Output the [x, y] coordinate of the center of the cell containing the given text.  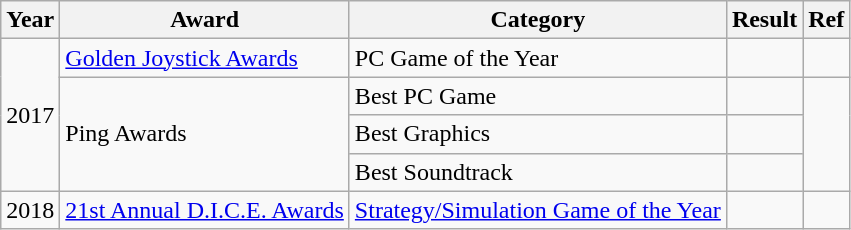
Category [538, 20]
Golden Joystick Awards [205, 58]
Year [30, 20]
21st Annual D.I.C.E. Awards [205, 210]
Ref [826, 20]
Best Soundtrack [538, 172]
Best Graphics [538, 134]
Result [764, 20]
Best PC Game [538, 96]
2017 [30, 115]
2018 [30, 210]
Ping Awards [205, 134]
PC Game of the Year [538, 58]
Award [205, 20]
Strategy/Simulation Game of the Year [538, 210]
